Return [x, y] of the center of cell containing provided text 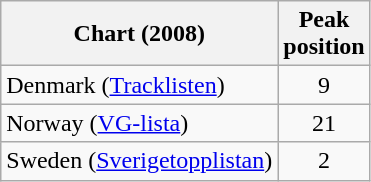
Sweden (Sverigetopplistan) [140, 161]
2 [324, 161]
21 [324, 123]
Denmark (Tracklisten) [140, 85]
Chart (2008) [140, 34]
Peakposition [324, 34]
9 [324, 85]
Norway (VG-lista) [140, 123]
